Find where the given text appears and provide that cell's center as (X, Y) coordinate. 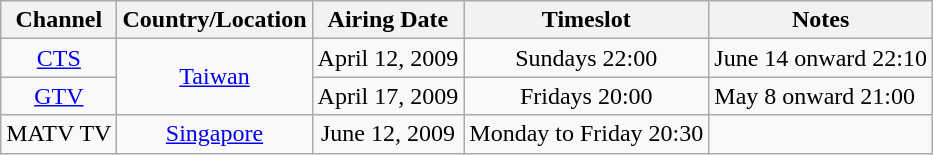
Sundays 22:00 (586, 58)
May 8 onward 21:00 (821, 96)
Fridays 20:00 (586, 96)
Singapore (214, 134)
Country/Location (214, 20)
MATV TV (59, 134)
GTV (59, 96)
Notes (821, 20)
Airing Date (388, 20)
Channel (59, 20)
June 14 onward 22:10 (821, 58)
April 12, 2009 (388, 58)
Timeslot (586, 20)
CTS (59, 58)
June 12, 2009 (388, 134)
Monday to Friday 20:30 (586, 134)
Taiwan (214, 77)
April 17, 2009 (388, 96)
